Return the [X, Y] coordinate for the center point of the cell that contains the specified text.  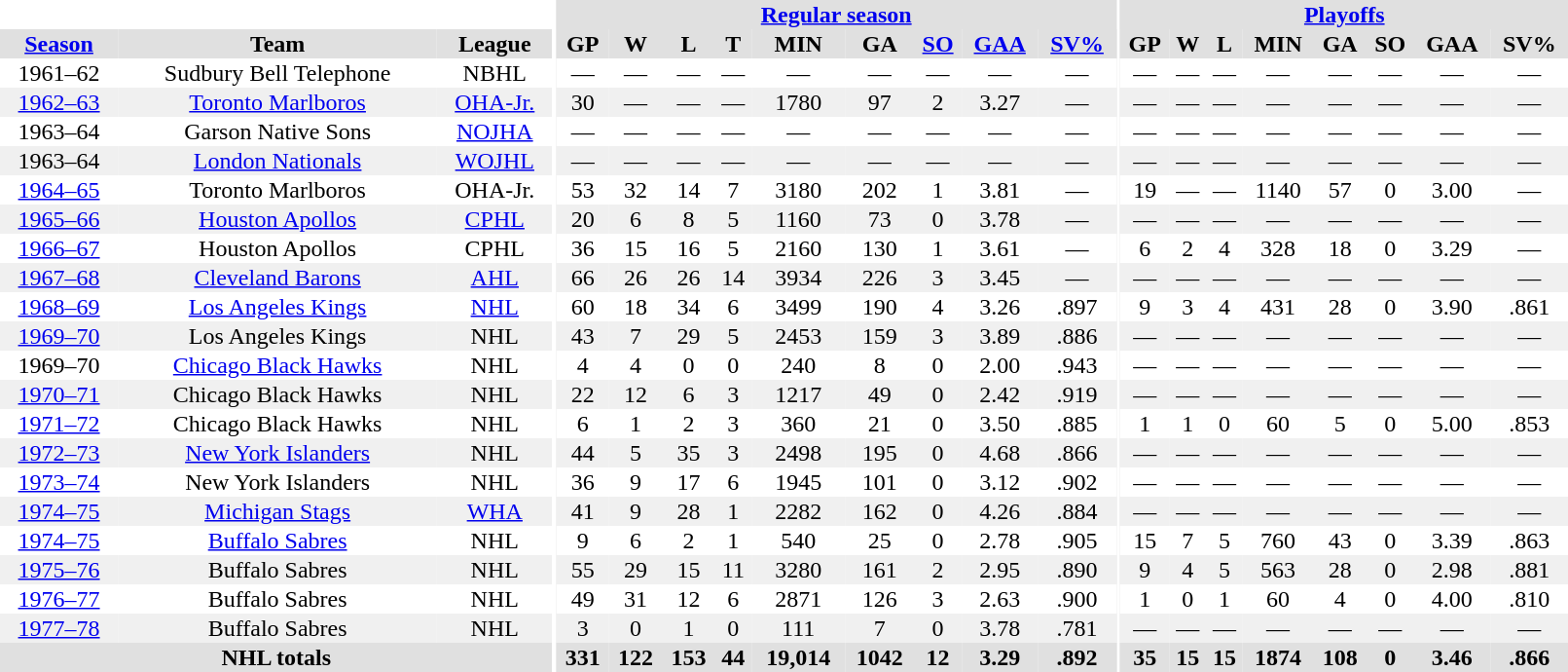
108 [1340, 657]
NHL totals [276, 657]
22 [583, 394]
31 [636, 599]
431 [1279, 307]
73 [880, 219]
5.00 [1452, 424]
3.00 [1452, 190]
2498 [798, 453]
4.00 [1452, 599]
1140 [1279, 190]
17 [688, 482]
2.00 [1000, 365]
25 [880, 541]
4.68 [1000, 453]
34 [688, 307]
3280 [798, 570]
162 [880, 511]
Regular season [837, 15]
SV% [1076, 44]
2160 [798, 248]
3934 [798, 278]
.892 [1076, 657]
1217 [798, 394]
Michigan Stags [277, 511]
3.12 [1000, 482]
NBHL [494, 73]
1961–62 [58, 73]
563 [1279, 570]
159 [880, 336]
1967–68 [58, 278]
16 [688, 248]
1972–73 [58, 453]
111 [798, 628]
2.78 [1000, 541]
1874 [1279, 657]
328 [1279, 248]
540 [798, 541]
1975–76 [58, 570]
.900 [1076, 599]
57 [1340, 190]
202 [880, 190]
AHL [494, 278]
1966–67 [58, 248]
3.26 [1000, 307]
1964–65 [58, 190]
240 [798, 365]
1780 [798, 102]
3.89 [1000, 336]
126 [880, 599]
3.45 [1000, 278]
20 [583, 219]
11 [734, 570]
53 [583, 190]
55 [583, 570]
.884 [1076, 511]
130 [880, 248]
.886 [1076, 336]
1945 [798, 482]
1976–77 [58, 599]
WHA [494, 511]
41 [583, 511]
NOJHA [494, 131]
1160 [798, 219]
331 [583, 657]
3.27 [1000, 102]
1977–78 [58, 628]
3.46 [1452, 657]
.905 [1076, 541]
195 [880, 453]
2.98 [1452, 570]
3.39 [1452, 541]
1971–72 [58, 424]
League [494, 44]
1970–71 [58, 394]
2453 [798, 336]
2.63 [1000, 599]
153 [688, 657]
66 [583, 278]
122 [636, 657]
161 [880, 570]
32 [636, 190]
21 [880, 424]
2871 [798, 599]
Garson Native Sons [277, 131]
.885 [1076, 424]
London Nationals [277, 161]
3.81 [1000, 190]
760 [1279, 541]
30 [583, 102]
97 [880, 102]
.919 [1076, 394]
1042 [880, 657]
3.61 [1000, 248]
1962–63 [58, 102]
1965–66 [58, 219]
2.95 [1000, 570]
.897 [1076, 307]
Season [58, 44]
19,014 [798, 657]
101 [880, 482]
2282 [798, 511]
1973–74 [58, 482]
T [734, 44]
.902 [1076, 482]
190 [880, 307]
Sudbury Bell Telephone [277, 73]
.890 [1076, 570]
4.26 [1000, 511]
3.90 [1452, 307]
3.50 [1000, 424]
226 [880, 278]
3499 [798, 307]
.781 [1076, 628]
19 [1145, 190]
.866 [1076, 453]
Team [277, 44]
WOJHL [494, 161]
1968–69 [58, 307]
3180 [798, 190]
Cleveland Barons [277, 278]
.943 [1076, 365]
2.42 [1000, 394]
360 [798, 424]
